For the text-containing cell, return its midpoint in [x, y] coordinate format. 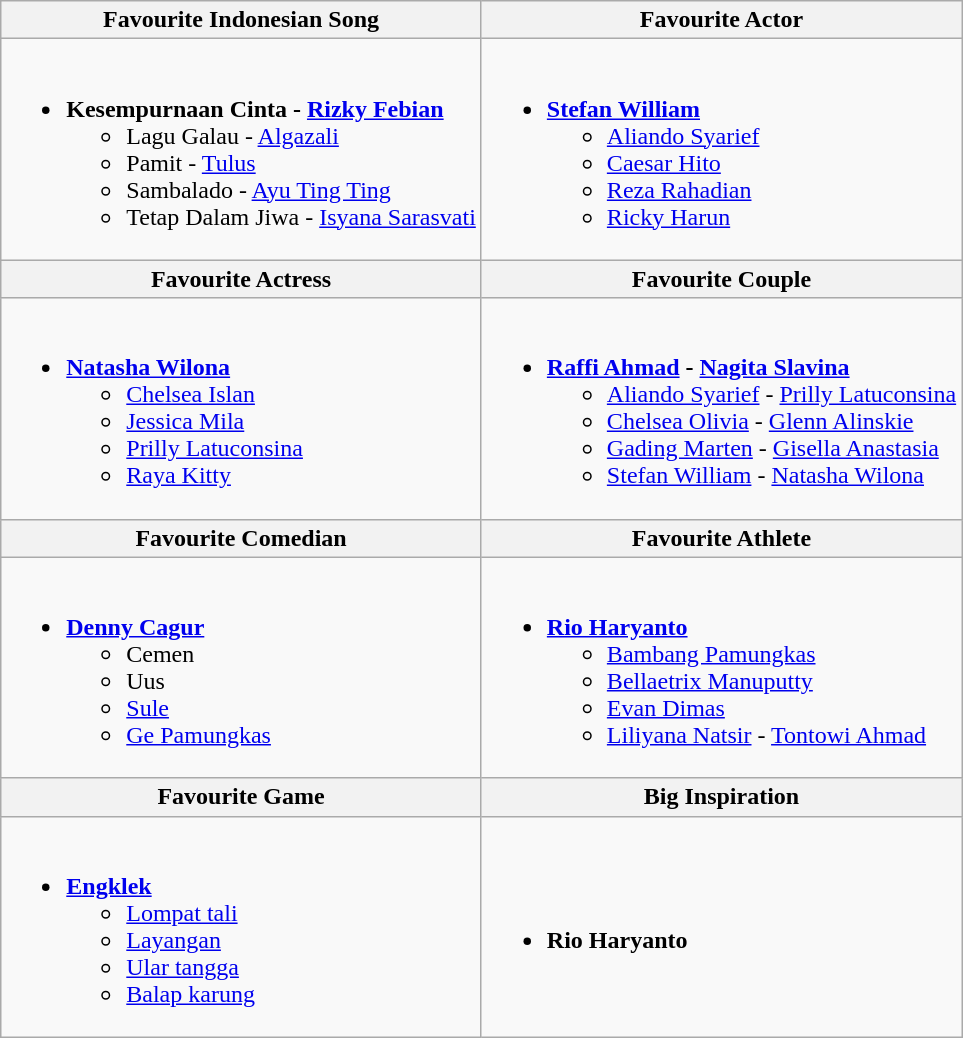
Kesempurnaan Cinta - Rizky FebianLagu Galau - AlgazaliPamit - TulusSambalado - Ayu Ting TingTetap Dalam Jiwa - Isyana Sarasvati [242, 150]
Big Inspiration [721, 797]
Stefan WilliamAliando SyariefCaesar HitoReza RahadianRicky Harun [721, 150]
Favourite Comedian [242, 538]
Favourite Actress [242, 279]
Natasha WilonaChelsea IslanJessica MilaPrilly LatuconsinaRaya Kitty [242, 408]
Favourite Couple [721, 279]
Favourite Actor [721, 20]
Favourite Athlete [721, 538]
EngklekLompat taliLayanganUlar tanggaBalap karung [242, 926]
Denny CagurCemenUusSuleGe Pamungkas [242, 668]
Favourite Indonesian Song [242, 20]
Rio Haryanto [721, 926]
Rio HaryantoBambang PamungkasBellaetrix ManuputtyEvan DimasLiliyana Natsir - Tontowi Ahmad [721, 668]
Favourite Game [242, 797]
